Provide the (X, Y) coordinate of the cell's center where the given text is located.  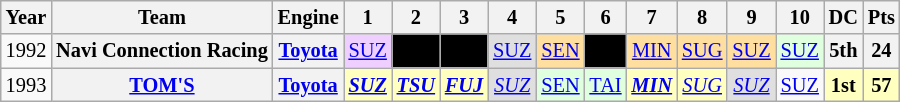
DC (844, 17)
57 (882, 85)
Pts (882, 17)
TOM'S (162, 85)
Engine (308, 17)
5th (844, 51)
FUJ (464, 85)
10 (800, 17)
1992 (26, 51)
1 (368, 17)
Year (26, 17)
3 (464, 17)
TSU (416, 85)
Team (162, 17)
6 (605, 17)
Navi Connection Racing (162, 51)
2 (416, 17)
24 (882, 51)
5 (560, 17)
TAI (605, 85)
4 (512, 17)
9 (751, 17)
1st (844, 85)
1993 (26, 85)
8 (702, 17)
7 (651, 17)
